Locate the cell with the specified text and output its (X, Y) center coordinate. 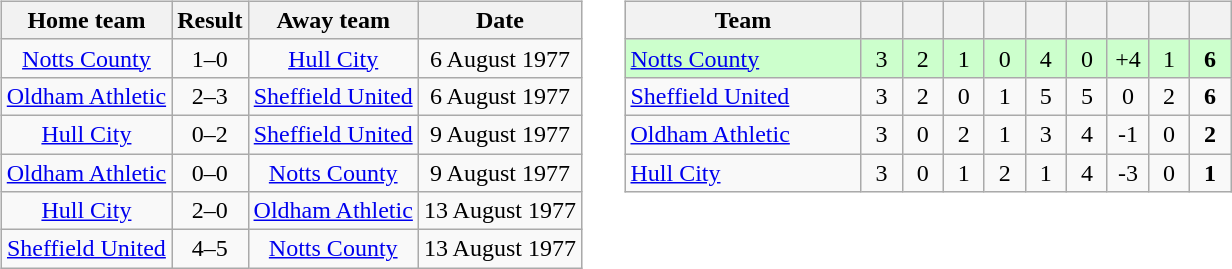
Result (210, 20)
2–3 (210, 96)
4–5 (210, 249)
0–2 (210, 134)
Team (743, 20)
+4 (1128, 58)
Date (500, 20)
Away team (333, 20)
1–0 (210, 58)
-1 (1128, 134)
-3 (1128, 173)
Home team (86, 20)
0–0 (210, 173)
2–0 (210, 211)
